Determine the [X, Y] coordinate at the center of the cell enclosing the given text.  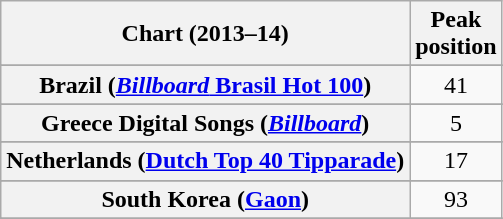
Chart (2013–14) [206, 34]
17 [456, 161]
Peak position [456, 34]
5 [456, 123]
Netherlands (Dutch Top 40 Tipparade) [206, 161]
Greece Digital Songs (Billboard) [206, 123]
South Korea (Gaon) [206, 199]
93 [456, 199]
41 [456, 85]
Brazil (Billboard Brasil Hot 100) [206, 85]
